Output the (X, Y) coordinate of the center of the cell containing the given text.  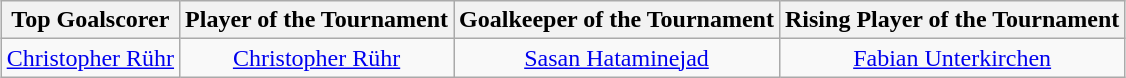
Rising Player of the Tournament (952, 20)
Top Goalscorer (90, 20)
Sasan Hataminejad (617, 58)
Fabian Unterkirchen (952, 58)
Player of the Tournament (317, 20)
Goalkeeper of the Tournament (617, 20)
